Scan for the cell matching the given text and deliver its [X, Y] coordinate at center. 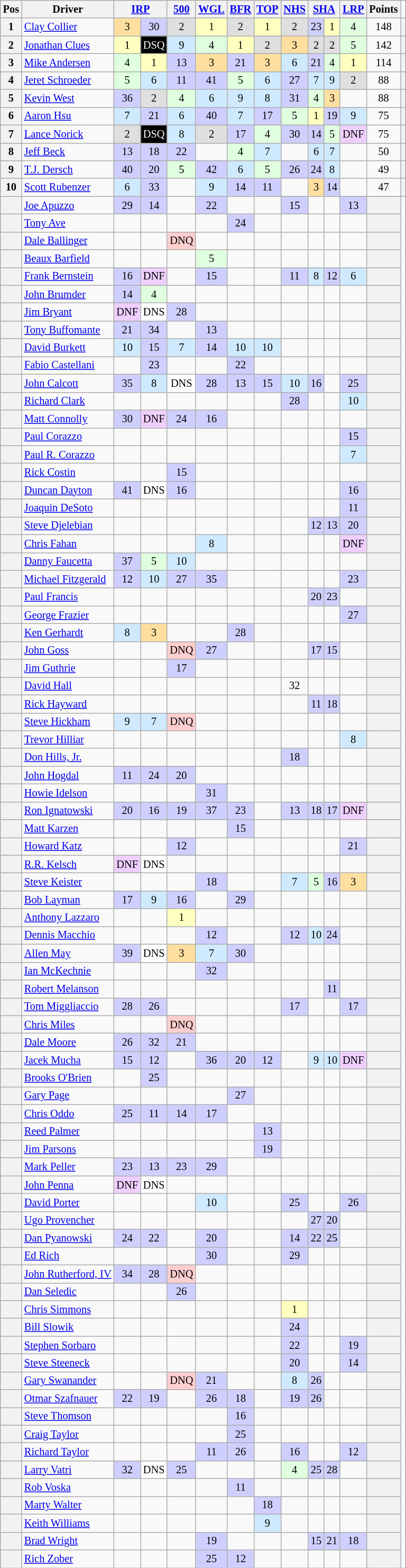
Rick Costin [68, 472]
Dan Seledic [68, 1292]
Aaron Hsu [68, 116]
John Calcott [68, 383]
49 [384, 169]
Michael Fitzgerald [68, 579]
Mark Peller [68, 1167]
500 [181, 9]
Jacek Mucha [68, 1060]
42 [211, 169]
Howie Idelson [68, 793]
Joaquin DeSoto [68, 508]
Mike Andersen [68, 62]
John Hogdal [68, 775]
Steve Djelebian [68, 525]
Steve Keister [68, 882]
Jonathan Clues [68, 45]
Reed Palmer [68, 1131]
47 [384, 187]
Tony Buffomante [68, 330]
Kevin West [68, 98]
Brooks O'Brien [68, 1078]
Rich Zober [68, 1558]
Jeff Beck [68, 152]
John Penna [68, 1185]
Chris Miles [68, 1025]
Allen May [68, 953]
Rick Hayward [68, 704]
LRP [353, 9]
142 [384, 45]
Tony Ave [68, 223]
John Goss [68, 650]
Rob Voska [68, 1488]
NHS [294, 9]
Ed Rich [68, 1256]
Jim Guthrie [68, 668]
Robert Melanson [68, 989]
Dan Pyanowski [68, 1238]
Lance Norick [68, 134]
IRP [141, 9]
Craig Taylor [68, 1434]
R.R. Kelsch [68, 864]
David Hall [68, 686]
Duncan Dayton [68, 490]
Richard Clark [68, 401]
Beaux Barfield [68, 259]
Jim Parsons [68, 1149]
SHA [324, 9]
Dennis Macchio [68, 935]
Paul Francis [68, 597]
39 [127, 953]
John Brumder [68, 294]
Trevor Hilliar [68, 739]
Ken Gerhardt [68, 632]
Otmar Szafnauer [68, 1399]
33 [154, 187]
Howard Katz [68, 846]
Matt Karzen [68, 829]
Joe Apuzzo [68, 205]
Gary Page [68, 1095]
Pos [11, 9]
George Frazier [68, 615]
Steve Thomson [68, 1416]
Ron Ignatowski [68, 811]
Chris Simmons [68, 1309]
Gary Swanander [68, 1381]
Frank Bernstein [68, 276]
Tom Miggliaccio [68, 1007]
Points [384, 9]
Dale Ballinger [68, 241]
Matt Connolly [68, 419]
Driver [68, 9]
Jim Bryant [68, 312]
T.J. Dersch [68, 169]
TOP [267, 9]
Ian McKechnie [68, 971]
John Rutherford, IV [68, 1274]
Anthony Lazzaro [68, 918]
Fabio Castellani [68, 365]
David Burkett [68, 348]
WGL [211, 9]
Chris Oddo [68, 1113]
BFR [241, 9]
Don Hills, Jr. [68, 757]
Ugo Provencher [68, 1220]
Stephen Sorbaro [68, 1345]
Danny Faucetta [68, 561]
Larry Vatri [68, 1470]
Steve Hickham [68, 722]
148 [384, 27]
Scott Rubenzer [68, 187]
Paul R. Corazzo [68, 455]
114 [384, 62]
Marty Walter [68, 1505]
Clay Collier [68, 27]
Bill Slowik [68, 1327]
50 [384, 152]
Steve Steeneck [68, 1363]
Richard Taylor [68, 1452]
Paul Corazzo [68, 437]
Bob Layman [68, 900]
David Porter [68, 1202]
Chris Fahan [68, 543]
Dale Moore [68, 1042]
Brad Wright [68, 1541]
Keith Williams [68, 1523]
Jeret Schroeder [68, 80]
